Output the (x, y) coordinate of the center of the cell containing the given text.  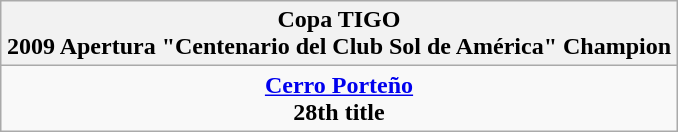
Cerro Porteño28th title (338, 98)
Copa TIGO2009 Apertura "Centenario del Club Sol de América" Champion (338, 34)
